Return the (x, y) coordinate for the center point of the cell that contains the specified text.  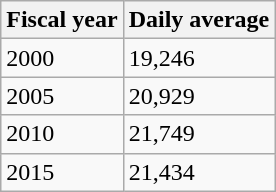
2000 (62, 58)
Daily average (199, 20)
Fiscal year (62, 20)
21,749 (199, 134)
21,434 (199, 172)
2005 (62, 96)
19,246 (199, 58)
20,929 (199, 96)
2015 (62, 172)
2010 (62, 134)
